Provide the [X, Y] coordinate of the cell's center where the given text is located.  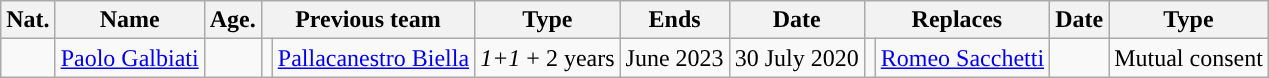
Age. [232, 20]
Pallacanestro Biella [373, 58]
June 2023 [674, 58]
Name [130, 20]
Paolo Galbiati [130, 58]
Nat. [28, 20]
1+1 + 2 years [548, 58]
30 July 2020 [796, 58]
Ends [674, 20]
Previous team [368, 20]
Romeo Sacchetti [962, 58]
Replaces [956, 20]
Mutual consent [1189, 58]
